Find where the given text appears and provide that cell's center as (X, Y) coordinate. 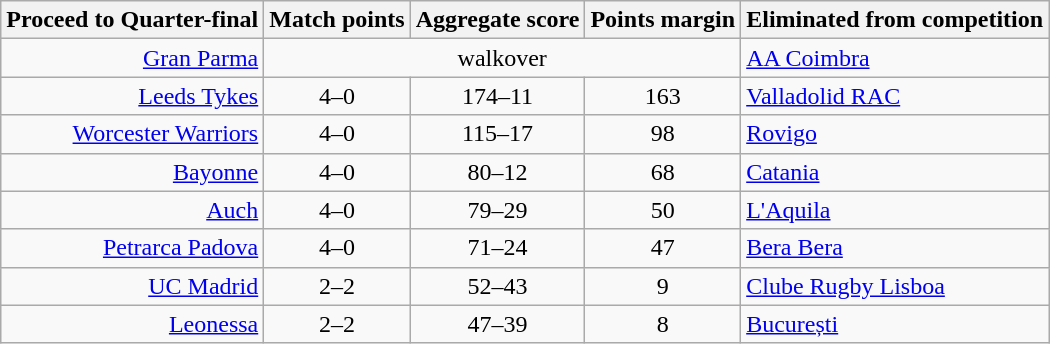
Leeds Tykes (132, 96)
98 (663, 134)
50 (663, 210)
115–17 (498, 134)
47 (663, 248)
79–29 (498, 210)
47–39 (498, 324)
Catania (895, 172)
Eliminated from competition (895, 20)
Match points (337, 20)
163 (663, 96)
AA Coimbra (895, 58)
Bera Bera (895, 248)
Gran Parma (132, 58)
Valladolid RAC (895, 96)
9 (663, 286)
52–43 (498, 286)
71–24 (498, 248)
walkover (502, 58)
Rovigo (895, 134)
Points margin (663, 20)
80–12 (498, 172)
L'Aquila (895, 210)
68 (663, 172)
București (895, 324)
Petrarca Padova (132, 248)
Auch (132, 210)
Worcester Warriors (132, 134)
Proceed to Quarter-final (132, 20)
Bayonne (132, 172)
Aggregate score (498, 20)
UC Madrid (132, 286)
Clube Rugby Lisboa (895, 286)
174–11 (498, 96)
Leonessa (132, 324)
8 (663, 324)
